Capture the cell that displays the provided text and extract its [X, Y] central coordinate. 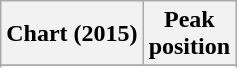
Peakposition [189, 34]
Chart (2015) [72, 34]
